Extract the (x, y) coordinate from the center of the cell holding the provided text.  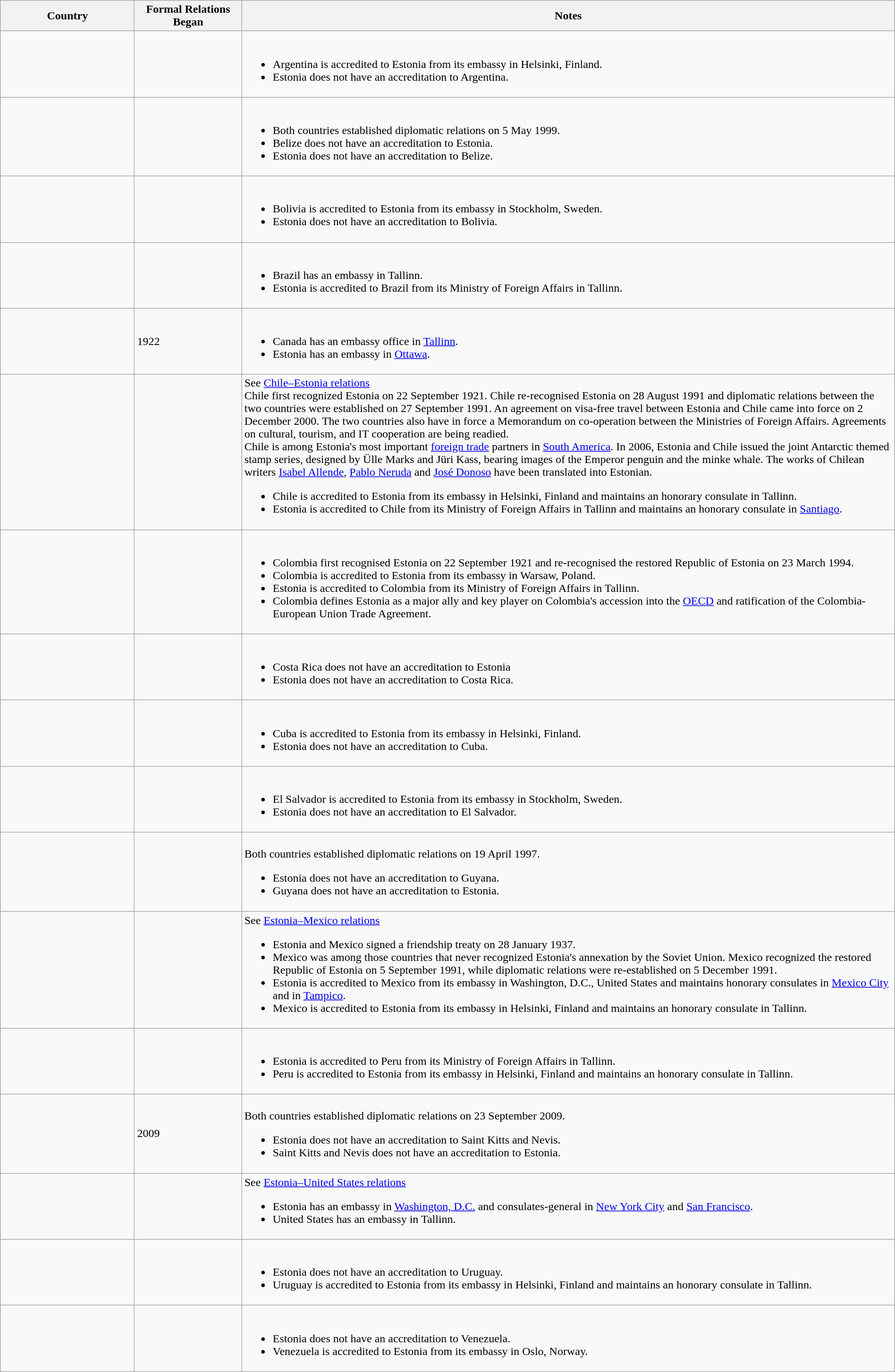
Notes (568, 16)
Canada has an embassy office in Tallinn.Estonia has an embassy in Ottawa. (568, 341)
Bolivia is accredited to Estonia from its embassy in Stockholm, Sweden.Estonia does not have an accreditation to Bolivia. (568, 209)
El Salvador is accredited to Estonia from its embassy in Stockholm, Sweden.Estonia does not have an accreditation to El Salvador. (568, 799)
Argentina is accredited to Estonia from its embassy in Helsinki, Finland.Estonia does not have an accreditation to Argentina. (568, 64)
2009 (188, 1134)
Cuba is accredited to Estonia from its embassy in Helsinki, Finland.Estonia does not have an accreditation to Cuba. (568, 733)
Formal Relations Began (188, 16)
Estonia does not have an accreditation to Venezuela.Venezuela is accredited to Estonia from its embassy in Oslo, Norway. (568, 1338)
Costa Rica does not have an accreditation to EstoniaEstonia does not have an accreditation to Costa Rica. (568, 667)
Brazil has an embassy in Tallinn.Estonia is accredited to Brazil from its Ministry of Foreign Affairs in Tallinn. (568, 275)
Country (68, 16)
1922 (188, 341)
